Scan for the cell matching the given text and deliver its (X, Y) coordinate at center. 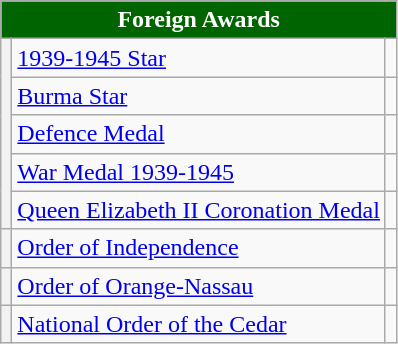
National Order of the Cedar (199, 324)
Queen Elizabeth II Coronation Medal (199, 210)
War Medal 1939-1945 (199, 172)
Order of Orange-Nassau (199, 286)
1939-1945 Star (199, 58)
Defence Medal (199, 134)
Burma Star (199, 96)
Foreign Awards (199, 20)
Order of Independence (199, 248)
